Pinpoint the cell where the given text exists, returning its [X, Y] midpoint coordinate. 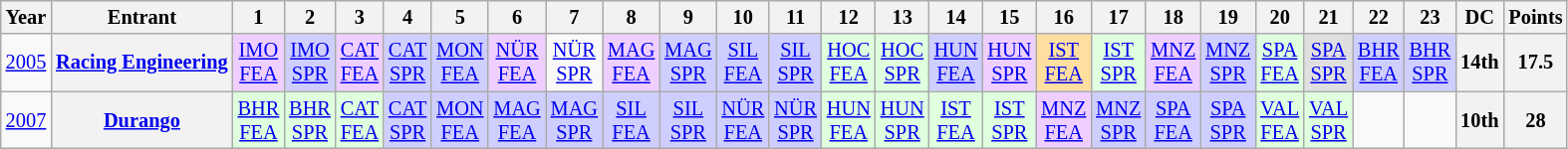
1 [259, 17]
14th [1479, 63]
21 [1329, 17]
10th [1479, 120]
7 [574, 17]
10 [743, 17]
2 [310, 17]
VALFEA [1279, 120]
VALSPR [1329, 120]
IMOSPR [310, 63]
Racing Engineering [141, 63]
5 [460, 17]
2007 [26, 120]
12 [849, 17]
HOCSPR [903, 63]
4 [407, 17]
Entrant [141, 17]
Durango [141, 120]
Year [26, 17]
18 [1174, 17]
DC [1479, 17]
17 [1118, 17]
20 [1279, 17]
11 [795, 17]
13 [903, 17]
19 [1227, 17]
23 [1431, 17]
28 [1535, 120]
14 [956, 17]
6 [516, 17]
IMOFEA [259, 63]
Points [1535, 17]
3 [360, 17]
2005 [26, 63]
15 [1009, 17]
8 [632, 17]
9 [687, 17]
22 [1379, 17]
16 [1064, 17]
17.5 [1535, 63]
HOCFEA [849, 63]
